For the text-containing cell, return its midpoint in [X, Y] coordinate format. 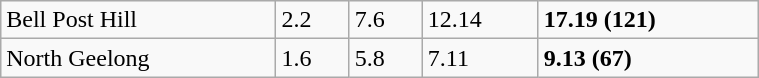
12.14 [480, 20]
1.6 [312, 58]
5.8 [386, 58]
7.11 [480, 58]
9.13 (67) [648, 58]
Bell Post Hill [138, 20]
17.19 (121) [648, 20]
2.2 [312, 20]
7.6 [386, 20]
North Geelong [138, 58]
